Search for the cell housing the specified text and yield its (x, y) center coordinate. 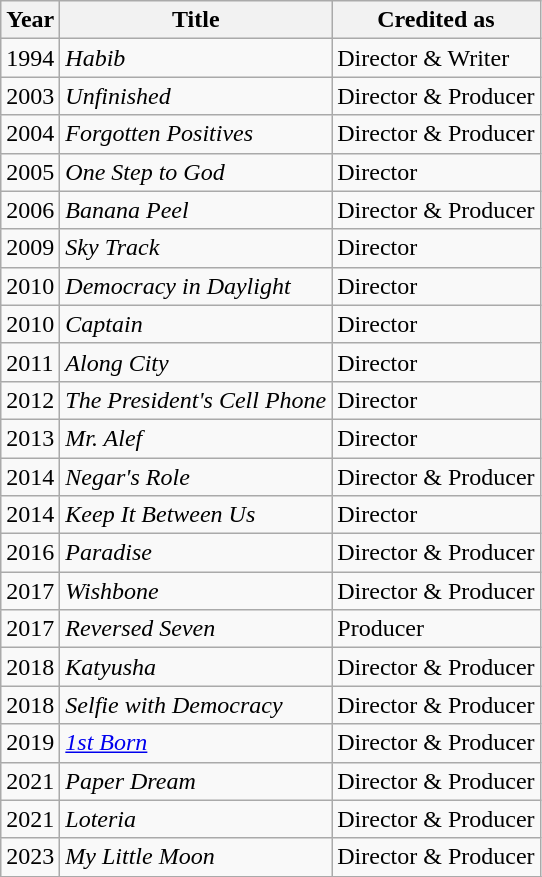
My Little Moon (196, 857)
Negar's Role (196, 477)
Selfie with Democracy (196, 705)
One Step to God (196, 172)
Paradise (196, 553)
Habib (196, 58)
Unfinished (196, 96)
Mr. Alef (196, 438)
2009 (30, 248)
Director & Writer (436, 58)
Forgotten Positives (196, 134)
Producer (436, 629)
Katyusha (196, 667)
Year (30, 20)
Democracy in Daylight (196, 286)
2016 (30, 553)
Sky Track (196, 248)
2023 (30, 857)
Along City (196, 362)
Captain (196, 324)
1st Born (196, 743)
2006 (30, 210)
The President's Cell Phone (196, 400)
Banana Peel (196, 210)
2012 (30, 400)
2011 (30, 362)
2003 (30, 96)
2013 (30, 438)
Loteria (196, 819)
2005 (30, 172)
1994 (30, 58)
Title (196, 20)
Reversed Seven (196, 629)
Keep It Between Us (196, 515)
Wishbone (196, 591)
2019 (30, 743)
2004 (30, 134)
Paper Dream (196, 781)
Credited as (436, 20)
